From the cell containing the given text, extract its center point as [x, y] coordinate. 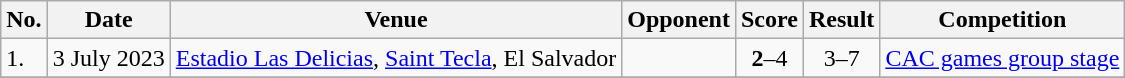
Result [841, 20]
Date [108, 20]
3 July 2023 [108, 58]
2–4 [769, 58]
CAC games group stage [1002, 58]
Opponent [679, 20]
Estadio Las Delicias, Saint Tecla, El Salvador [396, 58]
3–7 [841, 58]
Venue [396, 20]
Competition [1002, 20]
Score [769, 20]
1. [24, 58]
No. [24, 20]
